From the cell containing the given text, extract its center point as [X, Y] coordinate. 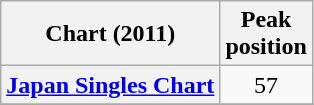
57 [266, 85]
Japan Singles Chart [110, 85]
Chart (2011) [110, 34]
Peakposition [266, 34]
